From the cell containing the given text, extract its center point as (x, y) coordinate. 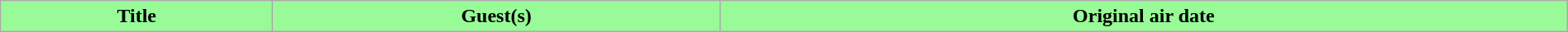
Original air date (1145, 16)
Guest(s) (496, 16)
Title (137, 16)
